Output the (x, y) coordinate of the center of the cell containing the given text.  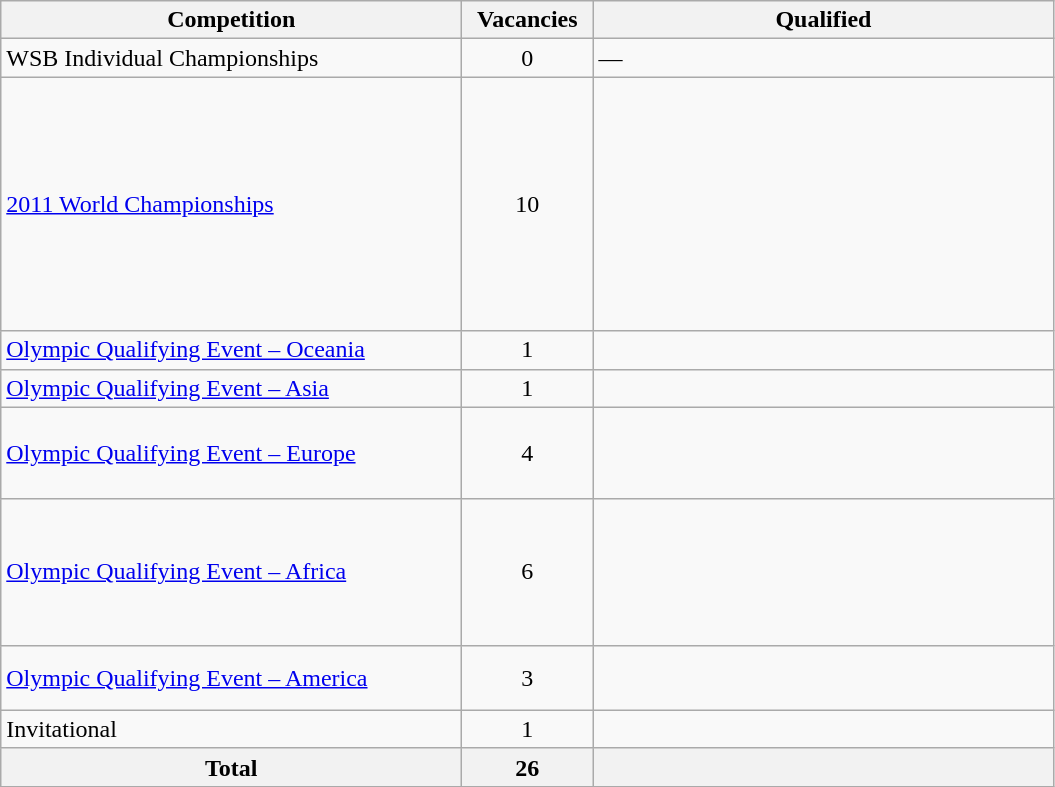
Olympic Qualifying Event – Oceania (232, 350)
Invitational (232, 729)
2011 World Championships (232, 204)
Olympic Qualifying Event – Asia (232, 388)
Total (232, 767)
0 (528, 58)
26 (528, 767)
— (824, 58)
Olympic Qualifying Event – America (232, 678)
6 (528, 572)
4 (528, 453)
3 (528, 678)
Olympic Qualifying Event – Africa (232, 572)
10 (528, 204)
Vacancies (528, 20)
Olympic Qualifying Event – Europe (232, 453)
WSB Individual Championships (232, 58)
Competition (232, 20)
Qualified (824, 20)
